From the cell containing the given text, extract its center point as (x, y) coordinate. 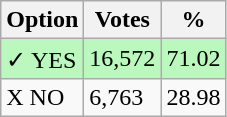
X NO (42, 97)
71.02 (194, 59)
28.98 (194, 97)
Option (42, 20)
Votes (122, 20)
6,763 (122, 97)
16,572 (122, 59)
✓ YES (42, 59)
% (194, 20)
